Determine the (x, y) coordinate at the center of the cell enclosing the given text.  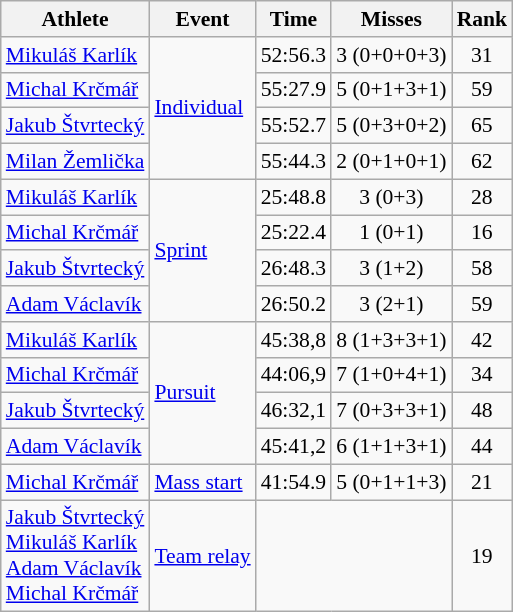
Event (202, 19)
3 (0+0+0+3) (391, 55)
Misses (391, 19)
Team relay (202, 556)
8 (1+3+3+1) (391, 340)
31 (482, 55)
26:48.3 (294, 269)
Pursuit (202, 393)
42 (482, 340)
6 (1+1+3+1) (391, 447)
Time (294, 19)
44 (482, 447)
26:50.2 (294, 304)
45:38,8 (294, 340)
41:54.9 (294, 482)
Rank (482, 19)
55:44.3 (294, 162)
45:41,2 (294, 447)
44:06,9 (294, 375)
7 (0+3+3+1) (391, 411)
58 (482, 269)
Jakub ŠtvrteckýMikuláš KarlíkAdam VáclavíkMichal Krčmář (76, 556)
5 (0+1+1+3) (391, 482)
5 (0+3+0+2) (391, 126)
21 (482, 482)
Sprint (202, 250)
1 (0+1) (391, 233)
Individual (202, 108)
65 (482, 126)
3 (0+3) (391, 197)
62 (482, 162)
Milan Žemlička (76, 162)
2 (0+1+0+1) (391, 162)
34 (482, 375)
52:56.3 (294, 55)
55:52.7 (294, 126)
3 (2+1) (391, 304)
Athlete (76, 19)
19 (482, 556)
25:48.8 (294, 197)
16 (482, 233)
25:22.4 (294, 233)
46:32,1 (294, 411)
3 (1+2) (391, 269)
7 (1+0+4+1) (391, 375)
55:27.9 (294, 90)
28 (482, 197)
48 (482, 411)
Mass start (202, 482)
5 (0+1+3+1) (391, 90)
